Locate the cell with the specified text and output its [x, y] center coordinate. 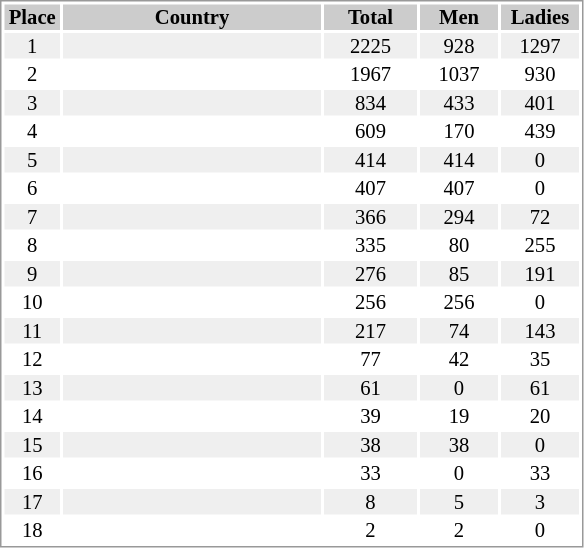
143 [540, 331]
930 [540, 75]
Men [459, 17]
85 [459, 274]
1037 [459, 75]
12 [32, 359]
10 [32, 303]
1967 [370, 75]
Ladies [540, 17]
439 [540, 131]
1 [32, 46]
170 [459, 131]
609 [370, 131]
17 [32, 502]
276 [370, 274]
2225 [370, 46]
Total [370, 17]
35 [540, 359]
6 [32, 189]
74 [459, 331]
72 [540, 217]
217 [370, 331]
13 [32, 388]
1297 [540, 46]
255 [540, 245]
20 [540, 417]
16 [32, 473]
433 [459, 103]
11 [32, 331]
18 [32, 531]
77 [370, 359]
335 [370, 245]
Place [32, 17]
4 [32, 131]
15 [32, 445]
14 [32, 417]
928 [459, 46]
80 [459, 245]
9 [32, 274]
19 [459, 417]
401 [540, 103]
7 [32, 217]
366 [370, 217]
191 [540, 274]
294 [459, 217]
834 [370, 103]
42 [459, 359]
Country [192, 17]
39 [370, 417]
